For the text-containing cell, return its midpoint in (x, y) coordinate format. 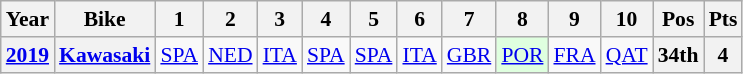
Year (28, 19)
6 (419, 19)
34th (678, 55)
2 (230, 19)
NED (230, 55)
10 (627, 19)
1 (179, 19)
FRA (574, 55)
Pts (724, 19)
7 (470, 19)
GBR (470, 55)
QAT (627, 55)
8 (522, 19)
Pos (678, 19)
5 (374, 19)
POR (522, 55)
2019 (28, 55)
Kawasaki (104, 55)
3 (280, 19)
Bike (104, 19)
9 (574, 19)
